Capture the cell that displays the provided text and extract its (X, Y) central coordinate. 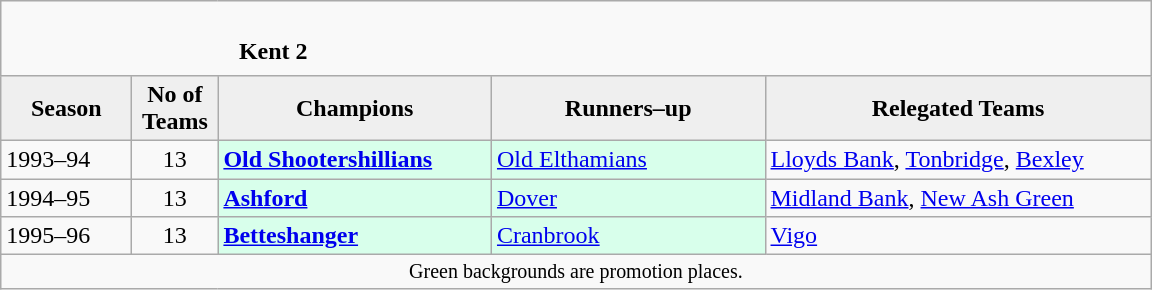
Relegated Teams (958, 108)
Betteshanger (355, 236)
No of Teams (175, 108)
Dover (628, 197)
Season (66, 108)
1994–95 (66, 197)
Old Elthamians (628, 159)
1993–94 (66, 159)
Vigo (958, 236)
Champions (355, 108)
Old Shootershillians (355, 159)
Cranbrook (628, 236)
Lloyds Bank, Tonbridge, Bexley (958, 159)
Green backgrounds are promotion places. (576, 272)
Runners–up (628, 108)
Midland Bank, New Ash Green (958, 197)
1995–96 (66, 236)
Ashford (355, 197)
